Pinpoint the cell where the given text exists, returning its (X, Y) midpoint coordinate. 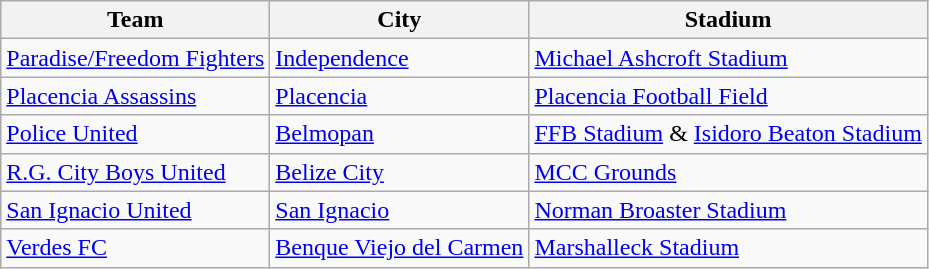
FFB Stadium & Isidoro Beaton Stadium (728, 134)
Marshalleck Stadium (728, 248)
Team (136, 20)
City (400, 20)
Belmopan (400, 134)
Placencia Football Field (728, 96)
San Ignacio (400, 210)
Paradise/Freedom Fighters (136, 58)
Stadium (728, 20)
R.G. City Boys United (136, 172)
Independence (400, 58)
San Ignacio United (136, 210)
Benque Viejo del Carmen (400, 248)
Verdes FC (136, 248)
MCC Grounds (728, 172)
Michael Ashcroft Stadium (728, 58)
Police United (136, 134)
Norman Broaster Stadium (728, 210)
Placencia Assassins (136, 96)
Placencia (400, 96)
Belize City (400, 172)
